Return [x, y] of the center of cell containing provided text 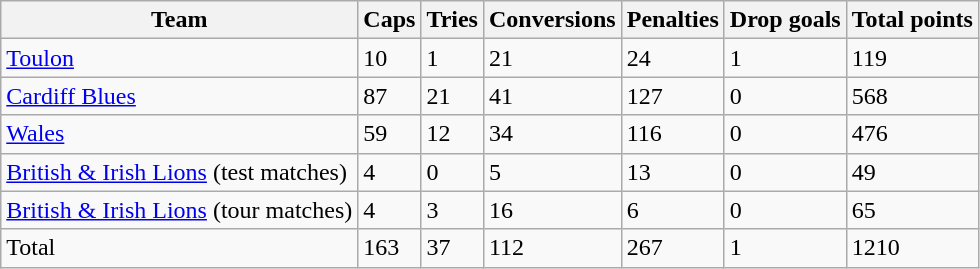
British & Irish Lions (test matches) [180, 172]
87 [390, 96]
267 [672, 248]
112 [552, 248]
127 [672, 96]
41 [552, 96]
5 [552, 172]
49 [912, 172]
13 [672, 172]
16 [552, 210]
Conversions [552, 20]
24 [672, 58]
34 [552, 134]
65 [912, 210]
Wales [180, 134]
568 [912, 96]
6 [672, 210]
Toulon [180, 58]
Total points [912, 20]
59 [390, 134]
Team [180, 20]
Tries [452, 20]
Total [180, 248]
3 [452, 210]
Cardiff Blues [180, 96]
Drop goals [785, 20]
37 [452, 248]
163 [390, 248]
116 [672, 134]
Penalties [672, 20]
1210 [912, 248]
British & Irish Lions (tour matches) [180, 210]
476 [912, 134]
12 [452, 134]
10 [390, 58]
Caps [390, 20]
119 [912, 58]
